Detect which cell encompasses the target text, then output its (x, y) center coordinate. 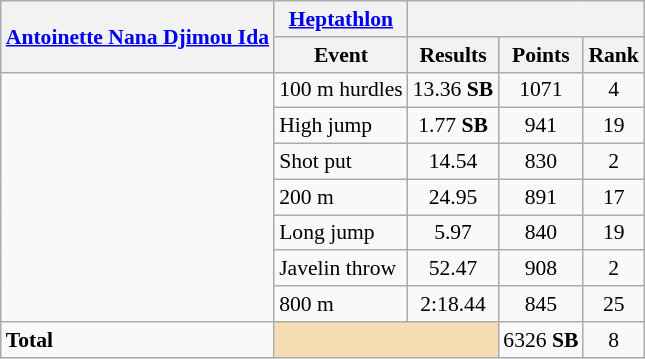
5.97 (454, 233)
Antoinette Nana Djimou Ida (138, 36)
4 (614, 90)
Heptathlon (341, 19)
840 (540, 233)
908 (540, 269)
Event (341, 55)
2:18.44 (454, 304)
1071 (540, 90)
Javelin throw (341, 269)
25 (614, 304)
Points (540, 55)
24.95 (454, 197)
Shot put (341, 162)
High jump (341, 126)
891 (540, 197)
830 (540, 162)
13.36 SB (454, 90)
52.47 (454, 269)
Total (138, 340)
800 m (341, 304)
8 (614, 340)
14.54 (454, 162)
941 (540, 126)
6326 SB (540, 340)
200 m (341, 197)
Rank (614, 55)
1.77 SB (454, 126)
17 (614, 197)
845 (540, 304)
Long jump (341, 233)
100 m hurdles (341, 90)
Results (454, 55)
